Provide the [X, Y] coordinate of the cell's center where the given text is located.  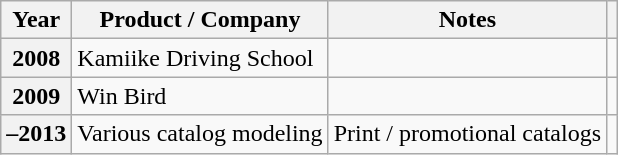
Product / Company [200, 20]
–2013 [36, 134]
Win Bird [200, 96]
Print / promotional catalogs [467, 134]
Kamiike Driving School [200, 58]
Various catalog modeling [200, 134]
Year [36, 20]
2009 [36, 96]
Notes [467, 20]
2008 [36, 58]
